Determine the [x, y] coordinate at the center of the cell enclosing the given text.  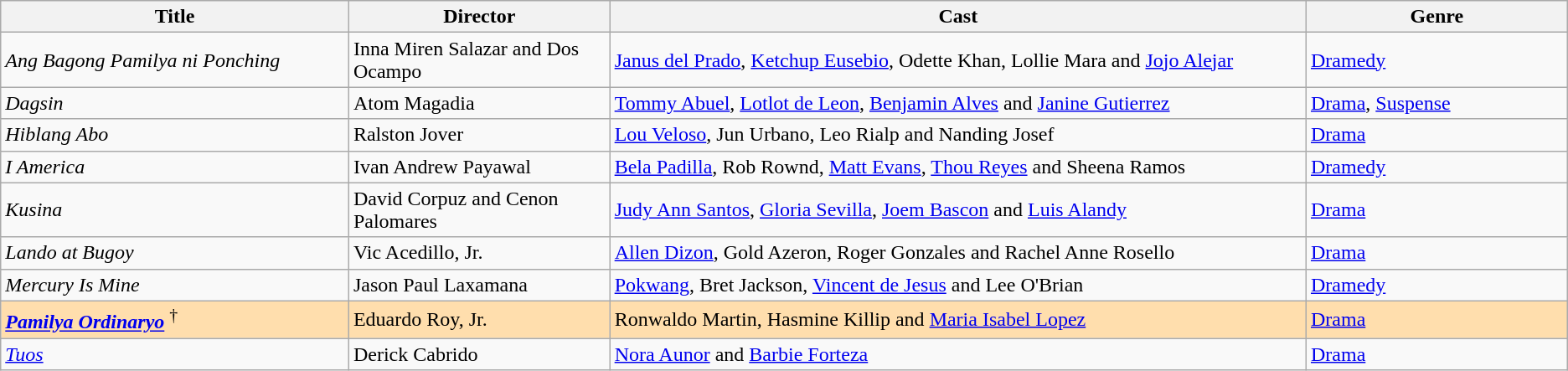
Mercury Is Mine [175, 285]
Lou Veloso, Jun Urbano, Leo Rialp and Nanding Josef [958, 135]
Vic Acedillo, Jr. [479, 253]
I America [175, 167]
Pokwang, Bret Jackson, Vincent de Jesus and Lee O'Brian [958, 285]
Ivan Andrew Payawal [479, 167]
Ralston Jover [479, 135]
Cast [958, 17]
Director [479, 17]
Allen Dizon, Gold Azeron, Roger Gonzales and Rachel Anne Rosello [958, 253]
David Corpuz and Cenon Palomares [479, 209]
Janus del Prado, Ketchup Eusebio, Odette Khan, Lollie Mara and Jojo Alejar [958, 60]
Dagsin [175, 103]
Lando at Bugoy [175, 253]
Derick Cabrido [479, 354]
Nora Aunor and Barbie Forteza [958, 354]
Ronwaldo Martin, Hasmine Killip and Maria Isabel Lopez [958, 320]
Hiblang Abo [175, 135]
Jason Paul Laxamana [479, 285]
Title [175, 17]
Tommy Abuel, Lotlot de Leon, Benjamin Alves and Janine Gutierrez [958, 103]
Drama, Suspense [1436, 103]
Genre [1436, 17]
Kusina [175, 209]
Ang Bagong Pamilya ni Ponching [175, 60]
Judy Ann Santos, Gloria Sevilla, Joem Bascon and Luis Alandy [958, 209]
Bela Padilla, Rob Rownd, Matt Evans, Thou Reyes and Sheena Ramos [958, 167]
Inna Miren Salazar and Dos Ocampo [479, 60]
Eduardo Roy, Jr. [479, 320]
Tuos [175, 354]
Atom Magadia [479, 103]
Pamilya Ordinaryo † [175, 320]
